Scan for the cell matching the given text and deliver its [x, y] coordinate at center. 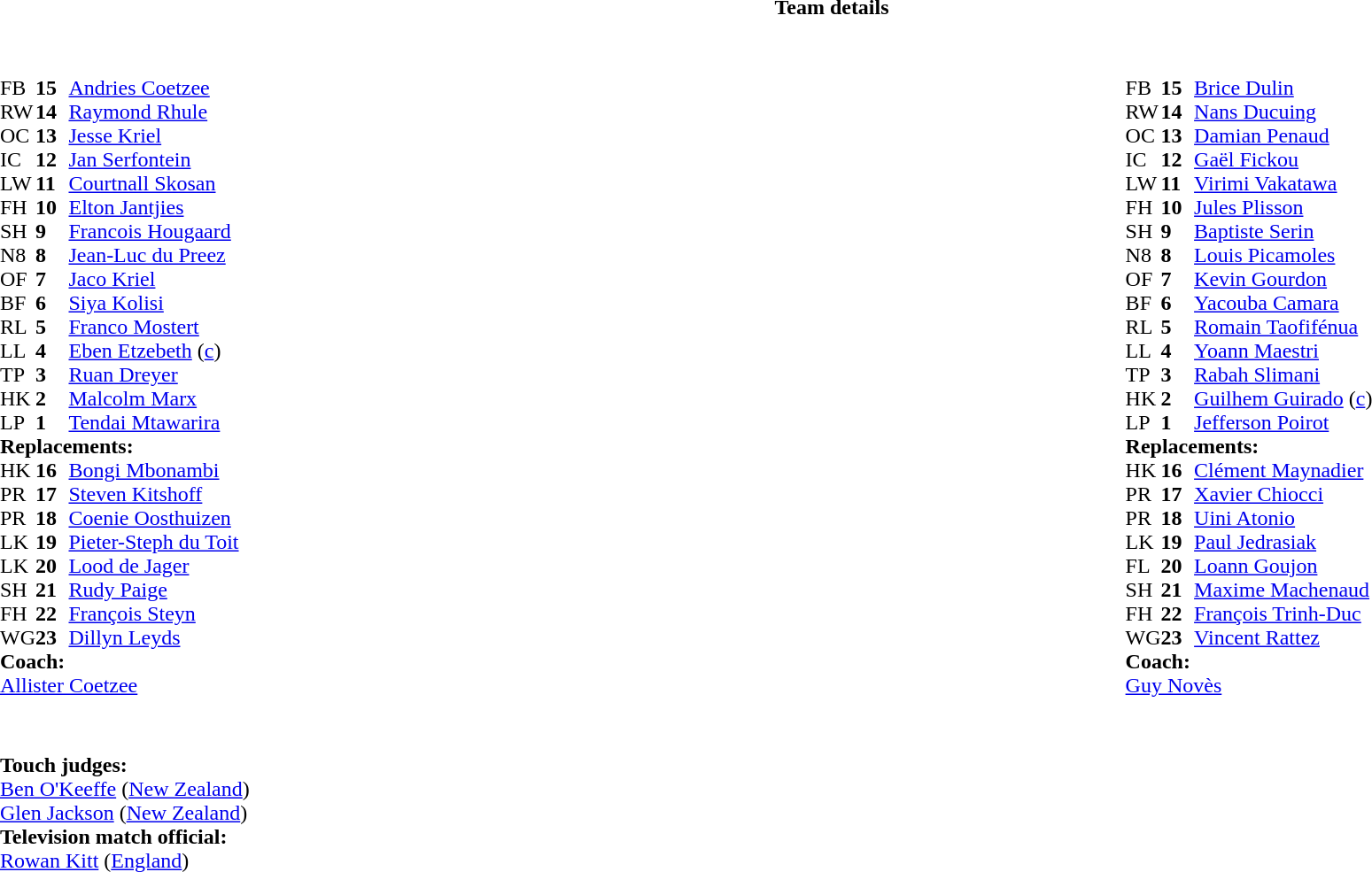
Coach: [120, 662]
Coenie Oosthuizen [153, 519]
Siya Kolisi [153, 303]
Jean-Luc du Preez [153, 255]
Eben Etzebeth (c) [153, 351]
Steven Kitshoff [153, 494]
Dillyn Leyds [153, 637]
Clément Maynadier [1283, 471]
Rudy Paige [153, 590]
Lood de Jager [153, 567]
Yoann Maestri [1283, 351]
FL [1143, 567]
Guilhem Guirado (c) [1283, 398]
Ruan Dreyer [153, 375]
Maxime Machenaud [1283, 590]
Brice Dulin [1283, 89]
Paul Jedrasiak [1283, 542]
Jan Serfontein [153, 159]
Damian Penaud [1283, 136]
Jefferson Poirot [1283, 423]
Kevin Gourdon [1283, 280]
Malcolm Marx [153, 398]
Jules Plisson [1283, 207]
Gaël Fickou [1283, 159]
Andries Coetzee [153, 89]
Virimi Vakatawa [1283, 184]
François Trinh-Duc [1283, 614]
Loann Goujon [1283, 567]
Bongi Mbonambi [153, 471]
Baptiste Serin [1283, 232]
Uini Atonio [1283, 519]
Franco Mostert [153, 328]
Yacouba Camara [1283, 303]
Rabah Slimani [1283, 375]
Jesse Kriel [153, 136]
Jaco Kriel [153, 280]
Pieter-Steph du Toit [153, 542]
Romain Taofifénua [1283, 328]
Xavier Chiocci [1283, 494]
Elton Jantjies [153, 207]
Raymond Rhule [153, 112]
François Steyn [153, 614]
Nans Ducuing [1283, 112]
Louis Picamoles [1283, 255]
Vincent Rattez [1283, 637]
Francois Hougaard [153, 232]
Tendai Mtawarira [153, 423]
Allister Coetzee [120, 685]
Replacements: [120, 446]
Courtnall Skosan [153, 184]
